For the text-containing cell, return its midpoint in [x, y] coordinate format. 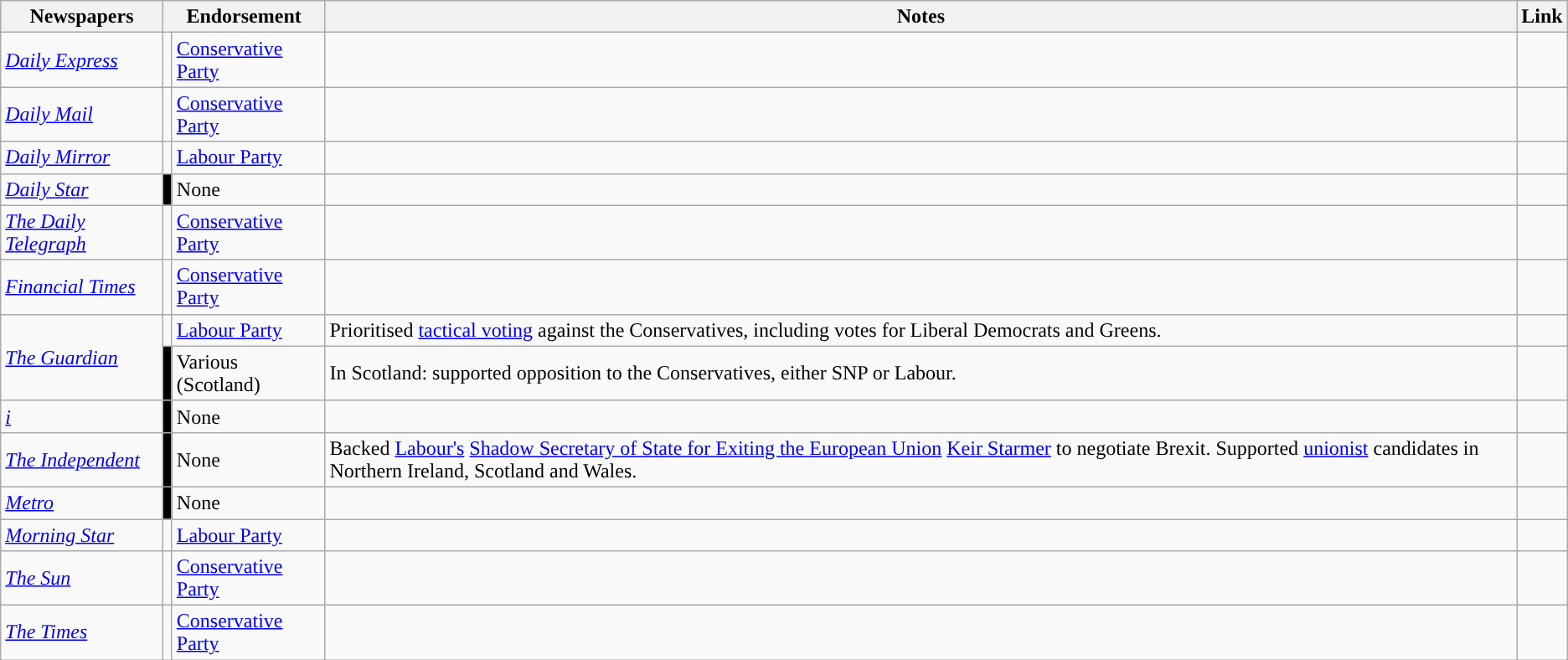
Morning Star [82, 535]
Financial Times [82, 286]
Endorsement [244, 17]
The Times [82, 633]
The Independent [82, 459]
Link [1542, 17]
In Scotland: supported opposition to the Conservatives, either SNP or Labour. [921, 374]
Various (Scotland) [248, 374]
Daily Star [82, 189]
Prioritised tactical voting against the Conservatives, including votes for Liberal Democrats and Greens. [921, 330]
The Daily Telegraph [82, 233]
Newspapers [82, 17]
Notes [921, 17]
The Guardian [82, 357]
Daily Mail [82, 114]
Daily Express [82, 60]
i [82, 416]
Daily Mirror [82, 157]
The Sun [82, 578]
Metro [82, 503]
